Return [x, y] of the center of cell containing provided text 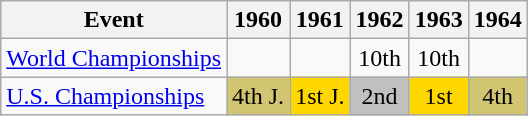
U.S. Championships [114, 96]
1964 [498, 20]
Event [114, 20]
1961 [320, 20]
World Championships [114, 58]
4th J. [258, 96]
1963 [438, 20]
2nd [380, 96]
4th [498, 96]
1960 [258, 20]
1st [438, 96]
1st J. [320, 96]
1962 [380, 20]
